From the cell containing the given text, extract its center point as (x, y) coordinate. 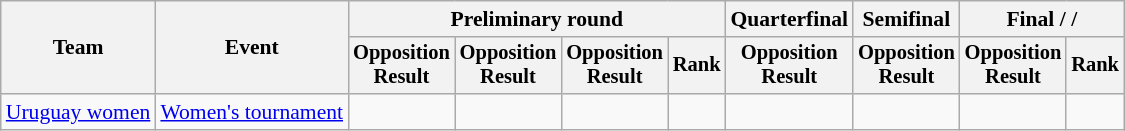
Women's tournament (252, 112)
Event (252, 48)
Uruguay women (78, 112)
Semifinal (906, 19)
Quarterfinal (789, 19)
Team (78, 48)
Final / / (1042, 19)
Preliminary round (536, 19)
